From the cell containing the given text, extract its center point as (x, y) coordinate. 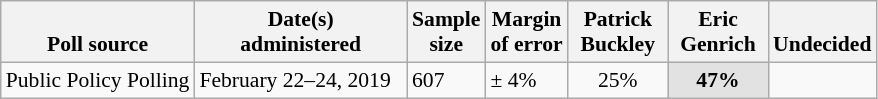
Public Policy Polling (98, 80)
Poll source (98, 32)
Marginof error (527, 32)
607 (446, 80)
Undecided (822, 32)
± 4% (527, 80)
PatrickBuckley (618, 32)
Samplesize (446, 32)
47% (718, 80)
Date(s)administered (300, 32)
25% (618, 80)
Eric Genrich (718, 32)
February 22–24, 2019 (300, 80)
